Extract the (x, y) coordinate from the center of the cell holding the provided text.  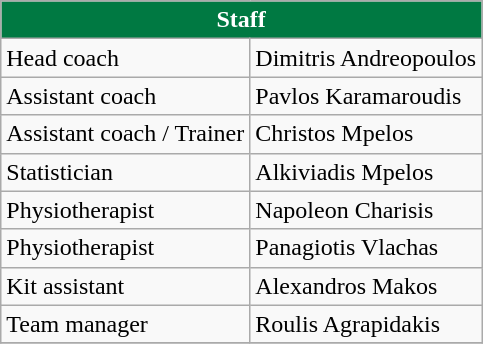
Assistant coach (126, 96)
Pavlos Karamaroudis (366, 96)
Staff (242, 20)
Christos Mpelos (366, 134)
Assistant coach / Trainer (126, 134)
Alkiviadis Mpelos (366, 172)
Panagiotis Vlachas (366, 248)
Head coach (126, 58)
Statistician (126, 172)
Team manager (126, 324)
Dimitris Andreopoulos (366, 58)
Alexandros Makos (366, 286)
Kit assistant (126, 286)
Napoleon Charisis (366, 210)
Roulis Agrapidakis (366, 324)
